Output the (X, Y) coordinate of the center of the cell containing the given text.  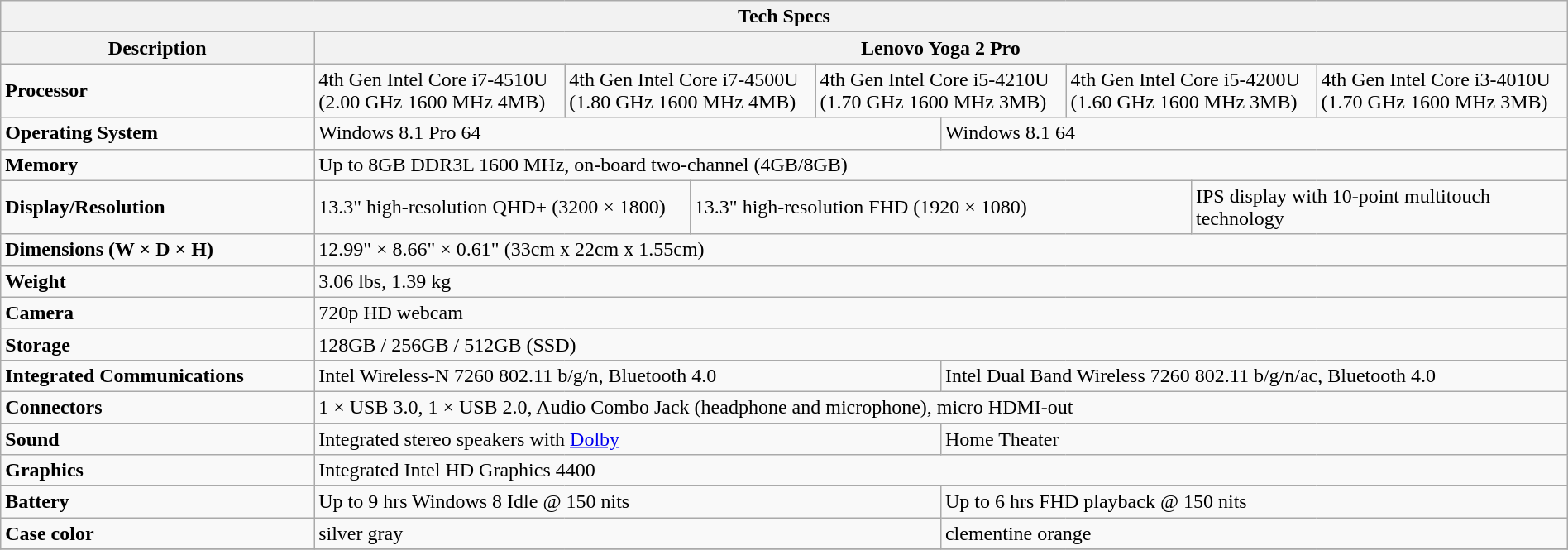
Graphics (157, 471)
Display/Resolution (157, 207)
Sound (157, 439)
Lenovo Yoga 2 Pro (941, 48)
Windows 8.1 Pro 64 (628, 133)
Integrated Communications (157, 375)
Memory (157, 165)
Battery (157, 502)
13.3" high-resolution FHD (1920 × 1080) (940, 207)
1 × USB 3.0, 1 × USB 2.0, Audio Combo Jack (headphone and microphone), micro HDMI-out (941, 407)
4th Gen Intel Core i3-4010U (1.70 GHz 1600 MHz 3MB) (1442, 91)
clementine orange (1254, 533)
Tech Specs (784, 17)
720p HD webcam (941, 313)
Storage (157, 344)
Operating System (157, 133)
Weight (157, 281)
IPS display with 10-point multitouch technology (1379, 207)
Intel Wireless-N 7260 802.11 b/g/n, Bluetooth 4.0 (628, 375)
12.99" × 8.66" × 0.61" (33cm x 22cm x 1.55cm) (941, 250)
Home Theater (1254, 439)
Integrated Intel HD Graphics 4400 (941, 471)
Windows 8.1 64 (1254, 133)
4th Gen Intel Core i5-4210U (1.70 GHz 1600 MHz 3MB) (941, 91)
Description (157, 48)
Up to 6 hrs FHD playback @ 150 nits (1254, 502)
3.06 lbs, 1.39 kg (941, 281)
4th Gen Intel Core i7-4500U (1.80 GHz 1600 MHz 4MB) (690, 91)
silver gray (628, 533)
Up to 8GB DDR3L 1600 MHz, on-board two-channel (4GB/8GB) (941, 165)
4th Gen Intel Core i7-4510U (2.00 GHz 1600 MHz 4MB) (440, 91)
128GB / 256GB / 512GB (SSD) (941, 344)
13.3" high-resolution QHD+ (3200 × 1800) (503, 207)
Integrated stereo speakers with Dolby (628, 439)
Connectors (157, 407)
Case color (157, 533)
Dimensions (W × D × H) (157, 250)
4th Gen Intel Core i5-4200U (1.60 GHz 1600 MHz 3MB) (1191, 91)
Intel Dual Band Wireless 7260 802.11 b/g/n/ac, Bluetooth 4.0 (1254, 375)
Camera (157, 313)
Processor (157, 91)
Up to 9 hrs Windows 8 Idle @ 150 nits (628, 502)
